Identify which cell holds the provided text, then report its (x, y) central coordinate. 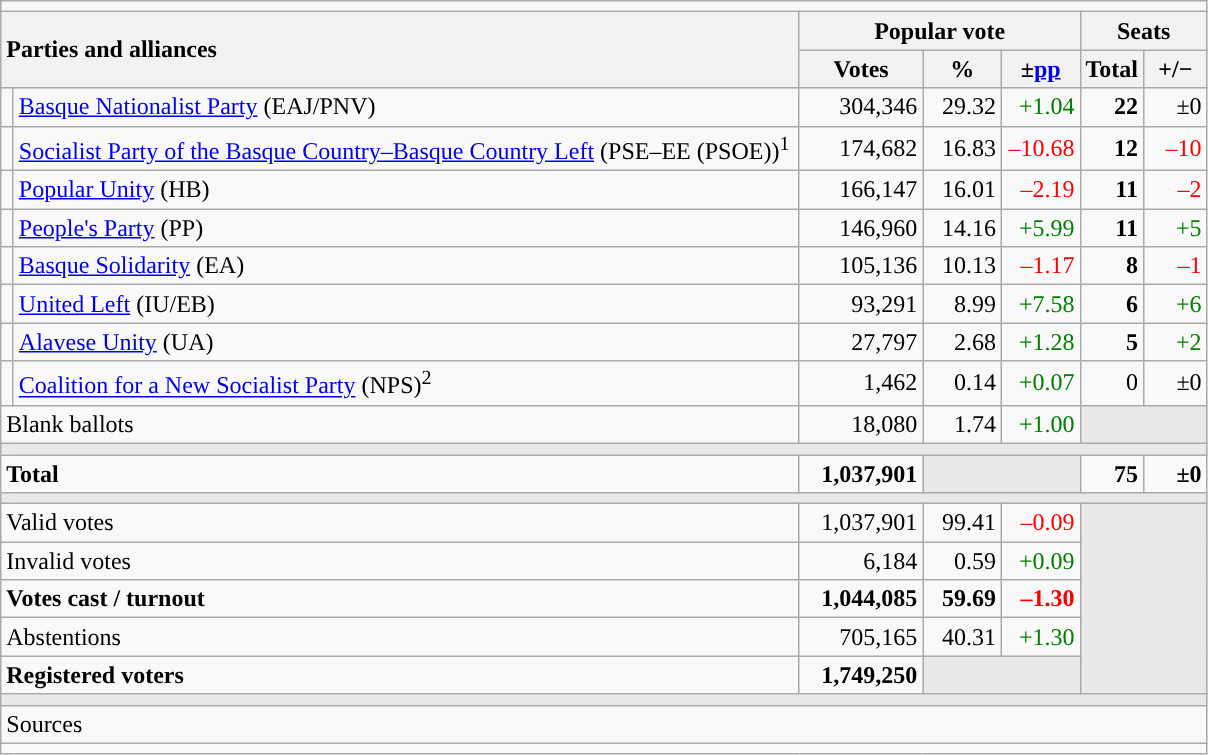
+6 (1176, 304)
+1.30 (1040, 637)
Alavese Unity (UA) (406, 342)
–2 (1176, 190)
16.83 (962, 148)
174,682 (861, 148)
6 (1112, 304)
93,291 (861, 304)
0.59 (962, 561)
Basque Solidarity (EA) (406, 266)
–1 (1176, 266)
+1.00 (1040, 424)
+1.04 (1040, 107)
27,797 (861, 342)
+/− (1176, 69)
People's Party (PP) (406, 228)
Socialist Party of the Basque Country–Basque Country Left (PSE–EE (PSOE))1 (406, 148)
% (962, 69)
Parties and alliances (400, 50)
Invalid votes (400, 561)
99.41 (962, 523)
United Left (IU/EB) (406, 304)
22 (1112, 107)
105,136 (861, 266)
Sources (604, 724)
Blank ballots (400, 424)
Coalition for a New Socialist Party (NPS)2 (406, 384)
1,044,085 (861, 599)
0 (1112, 384)
+0.07 (1040, 384)
304,346 (861, 107)
1.74 (962, 424)
±pp (1040, 69)
1,749,250 (861, 675)
705,165 (861, 637)
Votes (861, 69)
–2.19 (1040, 190)
0.14 (962, 384)
+5 (1176, 228)
Popular Unity (HB) (406, 190)
Votes cast / turnout (400, 599)
1,462 (861, 384)
–1.30 (1040, 599)
6,184 (861, 561)
Popular vote (940, 31)
16.01 (962, 190)
10.13 (962, 266)
Basque Nationalist Party (EAJ/PNV) (406, 107)
29.32 (962, 107)
146,960 (861, 228)
+5.99 (1040, 228)
Abstentions (400, 637)
166,147 (861, 190)
18,080 (861, 424)
14.16 (962, 228)
+2 (1176, 342)
–0.09 (1040, 523)
+1.28 (1040, 342)
2.68 (962, 342)
–10 (1176, 148)
Valid votes (400, 523)
8 (1112, 266)
8.99 (962, 304)
–1.17 (1040, 266)
12 (1112, 148)
Registered voters (400, 675)
5 (1112, 342)
–10.68 (1040, 148)
75 (1112, 474)
40.31 (962, 637)
+7.58 (1040, 304)
59.69 (962, 599)
+0.09 (1040, 561)
Seats (1144, 31)
